Return (X, Y) of the center of cell containing provided text 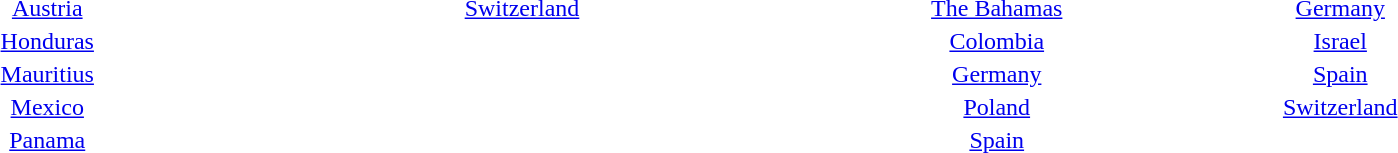
Germany (997, 75)
Colombia (997, 41)
Poland (997, 107)
